Find where the given text appears and provide that cell's center as (X, Y) coordinate. 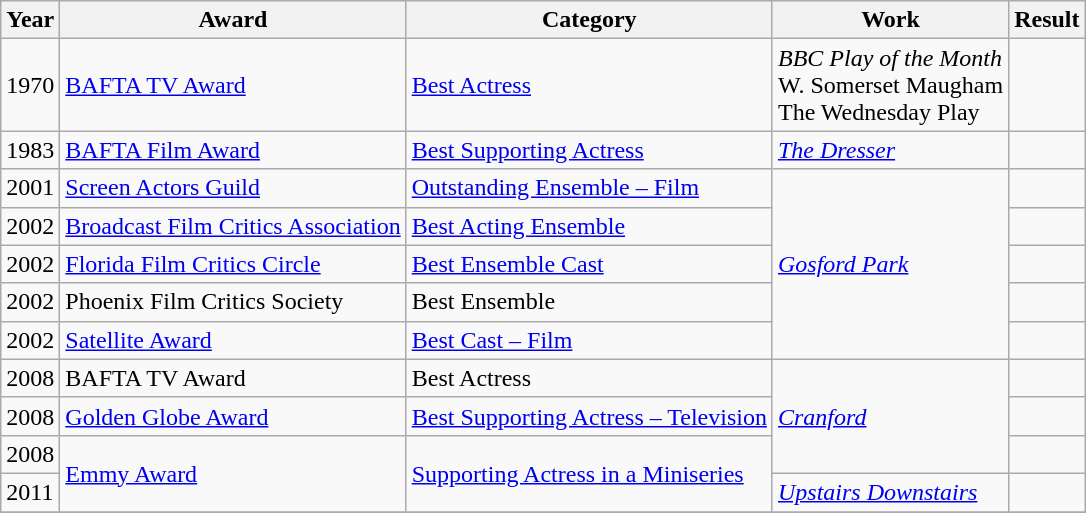
Best Supporting Actress – Television (589, 416)
The Dresser (890, 150)
Best Supporting Actress (589, 150)
Work (890, 20)
Best Acting Ensemble (589, 226)
BAFTA Film Award (233, 150)
1983 (30, 150)
Outstanding Ensemble – Film (589, 188)
Best Ensemble Cast (589, 264)
2011 (30, 492)
Best Cast – Film (589, 340)
Cranford (890, 416)
Broadcast Film Critics Association (233, 226)
Gosford Park (890, 264)
Phoenix Film Critics Society (233, 302)
2001 (30, 188)
Florida Film Critics Circle (233, 264)
Year (30, 20)
Result (1047, 20)
1970 (30, 85)
Golden Globe Award (233, 416)
Emmy Award (233, 473)
Award (233, 20)
Best Ensemble (589, 302)
Supporting Actress in a Miniseries (589, 473)
Screen Actors Guild (233, 188)
Category (589, 20)
BBC Play of the Month W. Somerset Maugham The Wednesday Play (890, 85)
Satellite Award (233, 340)
Upstairs Downstairs (890, 492)
